Output the [x, y] coordinate of the center of the cell containing the given text.  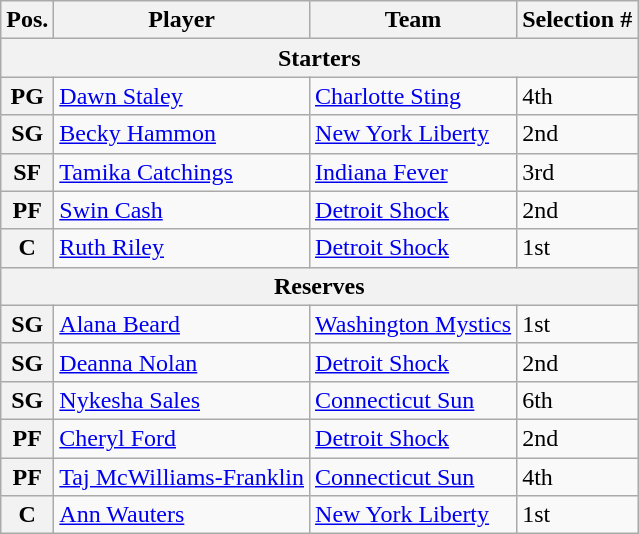
Alana Beard [182, 324]
Tamika Catchings [182, 172]
Team [414, 20]
PG [28, 96]
Charlotte Sting [414, 96]
SF [28, 172]
6th [578, 400]
Cheryl Ford [182, 438]
Becky Hammon [182, 134]
Indiana Fever [414, 172]
Ruth Riley [182, 248]
3rd [578, 172]
Reserves [320, 286]
Nykesha Sales [182, 400]
Pos. [28, 20]
Taj McWilliams-Franklin [182, 477]
Ann Wauters [182, 515]
Swin Cash [182, 210]
Selection # [578, 20]
Player [182, 20]
Deanna Nolan [182, 362]
Washington Mystics [414, 324]
Dawn Staley [182, 96]
Starters [320, 58]
